Capture the cell that displays the provided text and extract its [X, Y] central coordinate. 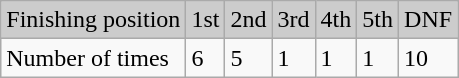
5 [248, 58]
1st [206, 20]
10 [428, 58]
Number of times [94, 58]
2nd [248, 20]
3rd [294, 20]
Finishing position [94, 20]
DNF [428, 20]
6 [206, 58]
5th [378, 20]
4th [336, 20]
